Extract the (x, y) coordinate from the center of the cell holding the provided text.  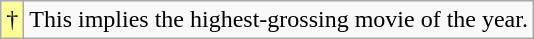
This implies the highest-grossing movie of the year. (279, 20)
† (12, 20)
